Pinpoint the cell where the given text exists, returning its (x, y) midpoint coordinate. 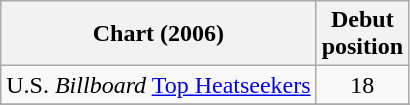
18 (362, 85)
Debutposition (362, 34)
Chart (2006) (158, 34)
U.S. Billboard Top Heatseekers (158, 85)
